Return [x, y] of the center of cell containing provided text 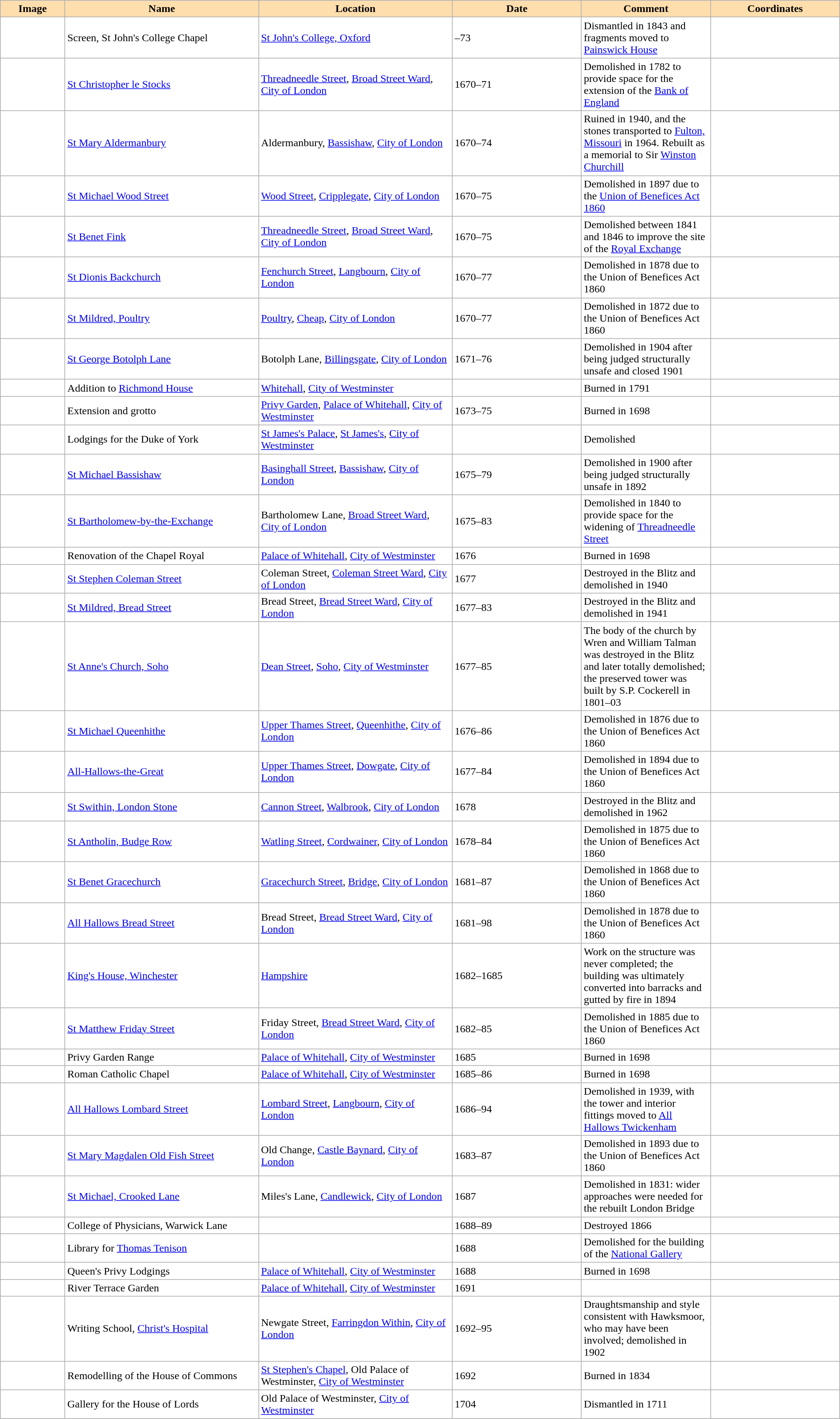
1671–76 [517, 359]
Demolished in 1897 due to the Union of Benefices Act 1860 [646, 196]
–73 [517, 38]
1673–75 [517, 410]
Newgate Street, Farringdon Within, City of London [355, 1329]
Destroyed in the Blitz and demolished in 1941 [646, 608]
Roman Catholic Chapel [161, 1074]
Old Change, Castle Baynard, City of London [355, 1156]
Library for Thomas Tenison [161, 1248]
Demolished in 1894 due to the Union of Benefices Act 1860 [646, 772]
Coleman Street, Coleman Street Ward, City of London [355, 579]
St James's Palace, St James's, City of Westminster [355, 439]
King's House, Winchester [161, 976]
1678 [517, 806]
Coordinates [775, 9]
St Matthew Friday Street [161, 1028]
St Michael Wood Street [161, 196]
Demolished between 1841 and 1846 to improve the site of the Royal Exchange [646, 237]
Miles's Lane, Candlewick, City of London [355, 1197]
St Mary Aldermanbury [161, 143]
1683–87 [517, 1156]
1681–98 [517, 923]
Demolished in 1939, with the tower and interior fittings moved to All Hallows Twickenham [646, 1109]
Hampshire [355, 976]
Gallery for the House of Lords [161, 1404]
St Swithin, London Stone [161, 806]
Demolished in 1875 due to the Union of Benefices Act 1860 [646, 841]
1704 [517, 1404]
Addition to Richmond House [161, 388]
St George Botolph Lane [161, 359]
St Michael Queenhithe [161, 731]
St Mildred, Bread Street [161, 608]
Date [517, 9]
1677 [517, 579]
1682–1685 [517, 976]
Screen, St John's College Chapel [161, 38]
St Bartholomew-by-the-Exchange [161, 521]
Location [355, 9]
1675–83 [517, 521]
1686–94 [517, 1109]
St Michael Bassishaw [161, 474]
1678–84 [517, 841]
Ruined in 1940, and the stones transported to Fulton, Missouri in 1964. Rebuilt as a memorial to Sir Winston Churchill [646, 143]
St Christopher le Stocks [161, 84]
Demolished in 1872 due to the Union of Benefices Act 1860 [646, 318]
Basinghall Street, Bassishaw, City of London [355, 474]
Queen's Privy Lodgings [161, 1271]
Comment [646, 9]
St Benet Fink [161, 237]
1687 [517, 1197]
1691 [517, 1288]
Image [33, 9]
1675–79 [517, 474]
Demolished [646, 439]
Watling Street, Cordwainer, City of London [355, 841]
Draughtsmanship and style consistent with Hawksmoor, who may have been involved; demolished in 1902 [646, 1329]
1682–85 [517, 1028]
1677–85 [517, 666]
Burned in 1791 [646, 388]
Aldermanbury, Bassishaw, City of London [355, 143]
1692 [517, 1375]
Wood Street, Cripplegate, City of London [355, 196]
1681–87 [517, 882]
Friday Street, Bread Street Ward, City of London [355, 1028]
Demolished in 1868 due to the Union of Benefices Act 1860 [646, 882]
Name [161, 9]
Renovation of the Chapel Royal [161, 556]
Demolished in 1904 after being judged structurally unsafe and closed 1901 [646, 359]
Demolished in 1885 due to the Union of Benefices Act 1860 [646, 1028]
St Antholin, Budge Row [161, 841]
Gracechurch Street, Bridge, City of London [355, 882]
1692–95 [517, 1329]
Destroyed 1866 [646, 1225]
1685–86 [517, 1074]
St Mildred, Poultry [161, 318]
Demolished in 1840 to provide space for the widening of Threadneedle Street [646, 521]
Dismantled in 1711 [646, 1404]
Demolished in 1893 due to the Union of Benefices Act 1860 [646, 1156]
Demolished for the building of the National Gallery [646, 1248]
Writing School, Christ's Hospital [161, 1329]
1676–86 [517, 731]
Destroyed in the Blitz and demolished in 1940 [646, 579]
Burned in 1834 [646, 1375]
Old Palace of Westminster, City of Westminster [355, 1404]
All Hallows Bread Street [161, 923]
Cannon Street, Walbrook, City of London [355, 806]
Fenchurch Street, Langbourn, City of London [355, 277]
Work on the structure was never completed; the building was ultimately converted into barracks and gutted by fire in 1894 [646, 976]
1670–71 [517, 84]
Remodelling of the House of Commons [161, 1375]
Dean Street, Soho, City of Westminster [355, 666]
Privy Garden Range [161, 1057]
Botolph Lane, Billingsgate, City of London [355, 359]
Demolished in 1876 due to the Union of Benefices Act 1860 [646, 731]
Dismantled in 1843 and fragments moved to Painswick House [646, 38]
College of Physicians, Warwick Lane [161, 1225]
St Dionis Backchurch [161, 277]
Extension and grotto [161, 410]
St Benet Gracechurch [161, 882]
Poultry, Cheap, City of London [355, 318]
1688–89 [517, 1225]
1677–83 [517, 608]
Upper Thames Street, Queenhithe, City of London [355, 731]
St Anne's Church, Soho [161, 666]
Bartholomew Lane, Broad Street Ward, City of London [355, 521]
All Hallows Lombard Street [161, 1109]
1677–84 [517, 772]
Demolished in 1831: wider approaches were needed for the rebuilt London Bridge [646, 1197]
Upper Thames Street, Dowgate, City of London [355, 772]
River Terrace Garden [161, 1288]
Whitehall, City of Westminster [355, 388]
Destroyed in the Blitz and demolished in 1962 [646, 806]
1670–74 [517, 143]
St Michael, Crooked Lane [161, 1197]
Lodgings for the Duke of York [161, 439]
Lombard Street, Langbourn, City of London [355, 1109]
1676 [517, 556]
Demolished in 1782 to provide space for the extension of the Bank of England [646, 84]
Demolished in 1900 after being judged structurally unsafe in 1892 [646, 474]
Privy Garden, Palace of Whitehall, City of Westminster [355, 410]
St Stephen Coleman Street [161, 579]
1685 [517, 1057]
St John's College, Oxford [355, 38]
All-Hallows-the-Great [161, 772]
St Mary Magdalen Old Fish Street [161, 1156]
St Stephen's Chapel, Old Palace of Westminster, City of Westminster [355, 1375]
